Search for the cell housing the specified text and yield its [X, Y] center coordinate. 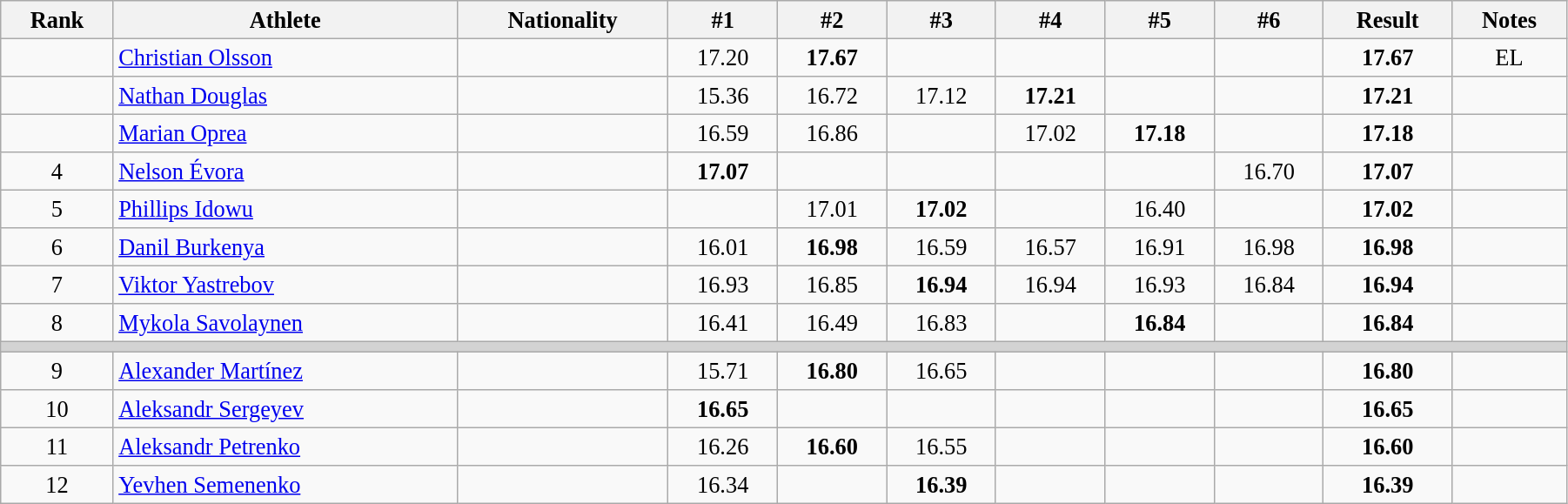
16.34 [723, 485]
Athlete [285, 19]
16.83 [941, 323]
#4 [1050, 19]
Mykola Savolaynen [285, 323]
Viktor Yastrebov [285, 285]
12 [57, 485]
16.57 [1050, 247]
Nationality [562, 19]
17.01 [832, 209]
16.26 [723, 447]
#5 [1160, 19]
16.41 [723, 323]
Danil Burkenya [285, 247]
Yevhen Semenenko [285, 485]
#2 [832, 19]
15.71 [723, 371]
16.91 [1160, 247]
Nelson Évora [285, 171]
16.55 [941, 447]
16.49 [832, 323]
EL [1509, 57]
4 [57, 171]
7 [57, 285]
Nathan Douglas [285, 95]
Marian Oprea [285, 133]
Alexander Martínez [285, 371]
10 [57, 409]
17.20 [723, 57]
Rank [57, 19]
16.72 [832, 95]
8 [57, 323]
Notes [1509, 19]
16.85 [832, 285]
#6 [1269, 19]
Phillips Idowu [285, 209]
Christian Olsson [285, 57]
17.12 [941, 95]
11 [57, 447]
Aleksandr Sergeyev [285, 409]
9 [57, 371]
5 [57, 209]
#1 [723, 19]
6 [57, 247]
16.70 [1269, 171]
16.01 [723, 247]
15.36 [723, 95]
16.86 [832, 133]
16.40 [1160, 209]
#3 [941, 19]
Aleksandr Petrenko [285, 447]
Result [1387, 19]
